Find where the given text appears and provide that cell's center as (x, y) coordinate. 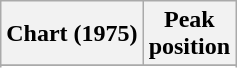
Peakposition (189, 34)
Chart (1975) (72, 34)
